Capture the cell that displays the provided text and extract its (X, Y) central coordinate. 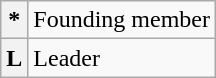
* (14, 20)
L (14, 58)
Founding member (122, 20)
Leader (122, 58)
